Scan for the cell matching the given text and deliver its (x, y) coordinate at center. 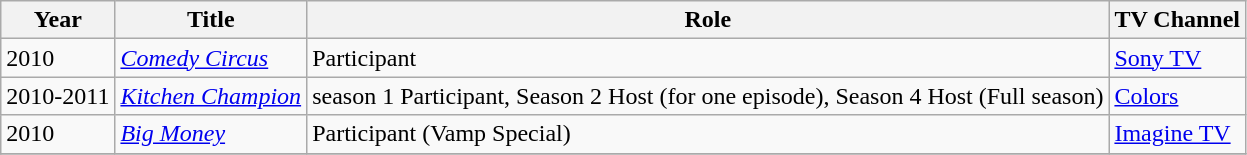
Comedy Circus (211, 58)
Participant (708, 58)
Role (708, 20)
2010-2011 (58, 96)
season 1 Participant, Season 2 Host (for one episode), Season 4 Host (Full season) (708, 96)
Big Money (211, 134)
Kitchen Champion (211, 96)
Year (58, 20)
Imagine TV (1178, 134)
Participant (Vamp Special) (708, 134)
Sony TV (1178, 58)
Title (211, 20)
Colors (1178, 96)
TV Channel (1178, 20)
